Provide the (X, Y) coordinate of the cell's center where the given text is located.  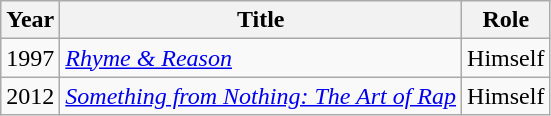
Role (506, 20)
2012 (30, 96)
Title (261, 20)
Rhyme & Reason (261, 58)
Year (30, 20)
Something from Nothing: The Art of Rap (261, 96)
1997 (30, 58)
